Capture the cell that displays the provided text and extract its [x, y] central coordinate. 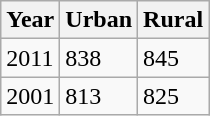
813 [99, 96]
845 [174, 58]
Urban [99, 20]
Year [30, 20]
Rural [174, 20]
825 [174, 96]
2011 [30, 58]
2001 [30, 96]
838 [99, 58]
